From the cell containing the given text, extract its center point as [x, y] coordinate. 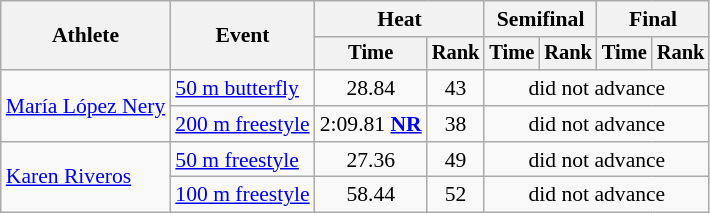
2:09.81 NR [371, 124]
100 m freestyle [242, 195]
50 m freestyle [242, 160]
52 [456, 195]
Athlete [86, 36]
200 m freestyle [242, 124]
27.36 [371, 160]
58.44 [371, 195]
38 [456, 124]
Semifinal [540, 19]
Heat [400, 19]
43 [456, 88]
49 [456, 160]
28.84 [371, 88]
Karen Riveros [86, 178]
María López Nery [86, 106]
50 m butterfly [242, 88]
Final [653, 19]
Event [242, 36]
